For the text-containing cell, return its midpoint in (x, y) coordinate format. 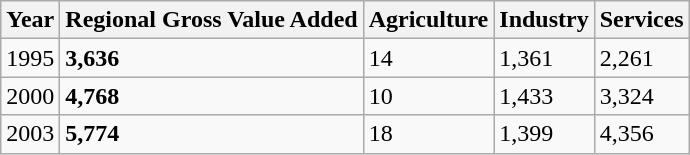
5,774 (212, 134)
4,356 (642, 134)
2000 (30, 96)
Services (642, 20)
3,324 (642, 96)
2,261 (642, 58)
10 (428, 96)
1995 (30, 58)
18 (428, 134)
2003 (30, 134)
Year (30, 20)
Agriculture (428, 20)
1,399 (544, 134)
Regional Gross Value Added (212, 20)
4,768 (212, 96)
14 (428, 58)
1,433 (544, 96)
3,636 (212, 58)
1,361 (544, 58)
Industry (544, 20)
